Detect which cell encompasses the target text, then output its [x, y] center coordinate. 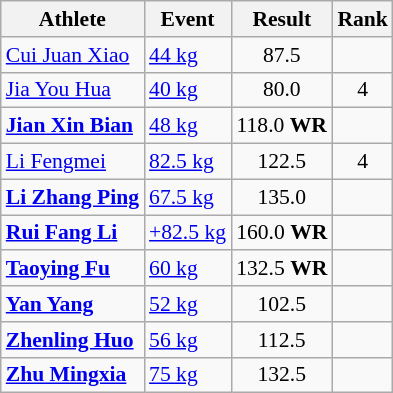
48 kg [188, 126]
Rank [362, 19]
Yan Yang [72, 304]
52 kg [188, 304]
Li Zhang Ping [72, 197]
Li Fengmei [72, 162]
Result [282, 19]
132.5 [282, 375]
Cui Juan Xiao [72, 55]
44 kg [188, 55]
135.0 [282, 197]
Zhenling Huo [72, 340]
56 kg [188, 340]
Jia You Hua [72, 90]
Taoying Fu [72, 269]
87.5 [282, 55]
+82.5 kg [188, 233]
122.5 [282, 162]
Jian Xin Bian [72, 126]
Zhu Mingxia [72, 375]
102.5 [282, 304]
Rui Fang Li [72, 233]
60 kg [188, 269]
82.5 kg [188, 162]
132.5 WR [282, 269]
67.5 kg [188, 197]
118.0 WR [282, 126]
112.5 [282, 340]
160.0 WR [282, 233]
80.0 [282, 90]
Event [188, 19]
75 kg [188, 375]
40 kg [188, 90]
Athlete [72, 19]
